Output the [X, Y] coordinate of the center of the cell containing the given text.  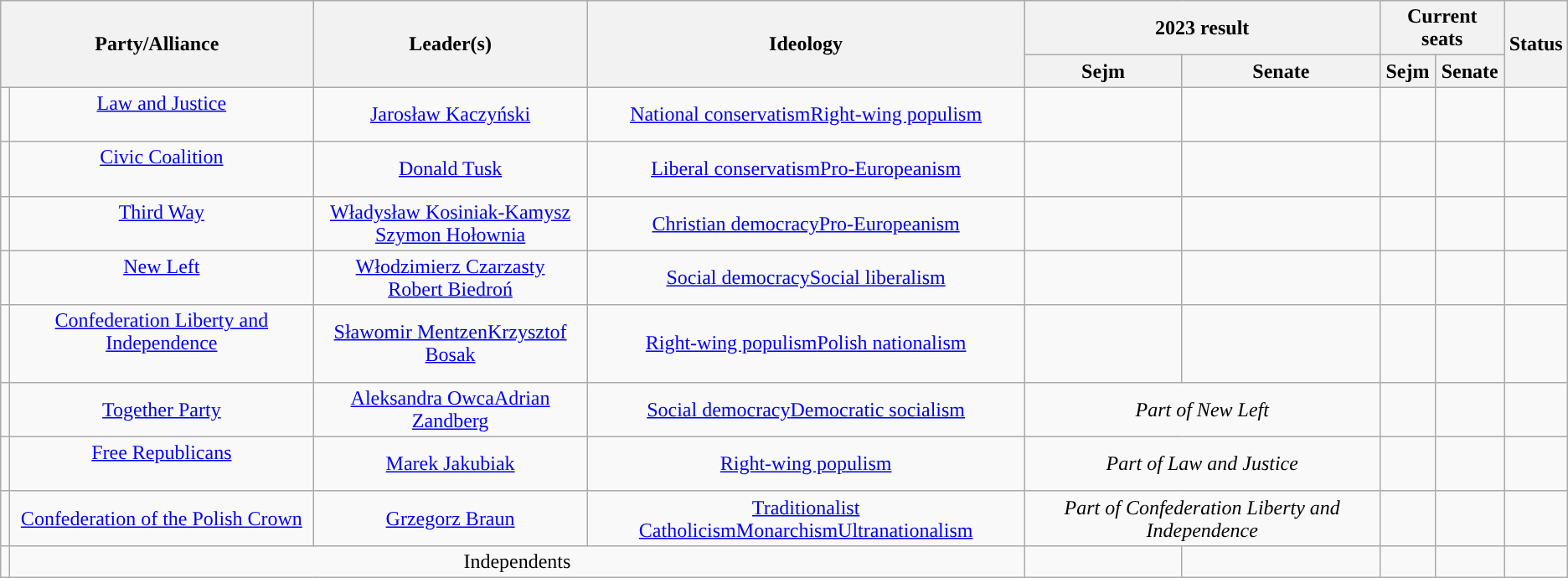
Christian democracyPro-Europeanism [806, 223]
Together Party [162, 409]
Law and Justice [162, 114]
Status [1536, 44]
Right-wing populism [806, 464]
New Left [162, 278]
Grzegorz Braun [451, 518]
Ideology [806, 44]
Władysław Kosiniak-KamyszSzymon Hołownia [451, 223]
Liberal conservatismPro-Europeanism [806, 169]
2023 result [1203, 28]
Traditionalist CatholicismMonarchismUltranationalism [806, 518]
Marek Jakubiak [451, 464]
Part of New Left [1203, 409]
Jarosław Kaczyński [451, 114]
Confederation Liberty and Independence [162, 343]
Civic Coalition [162, 169]
Confederation of the Polish Crown [162, 518]
Current seats [1442, 28]
Donald Tusk [451, 169]
Right-wing populismPolish nationalism [806, 343]
Part of Law and Justice [1203, 464]
Party/Alliance [157, 44]
Part of Confederation Liberty and Independence [1203, 518]
Leader(s) [451, 44]
Aleksandra OwcaAdrian Zandberg [451, 409]
Włodzimierz CzarzastyRobert Biedroń [451, 278]
Social democracyDemocratic socialism [806, 409]
Social democracySocial liberalism [806, 278]
National conservatismRight-wing populism [806, 114]
Sławomir MentzenKrzysztof Bosak [451, 343]
Independents [518, 561]
Third Way [162, 223]
Free Republicans [162, 464]
